Determine the (X, Y) coordinate at the center of the cell enclosing the given text.  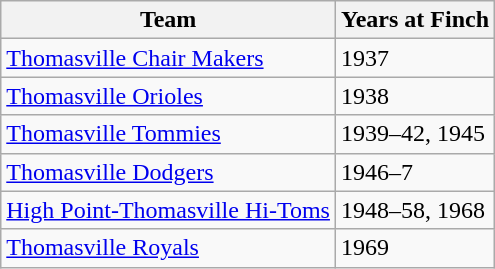
1946–7 (414, 172)
1969 (414, 248)
Thomasville Orioles (168, 96)
Thomasville Royals (168, 248)
1937 (414, 58)
1938 (414, 96)
Team (168, 20)
High Point-Thomasville Hi-Toms (168, 210)
Thomasville Chair Makers (168, 58)
Thomasville Tommies (168, 134)
Years at Finch (414, 20)
Thomasville Dodgers (168, 172)
1948–58, 1968 (414, 210)
1939–42, 1945 (414, 134)
